Return [x, y] of the center of cell containing provided text 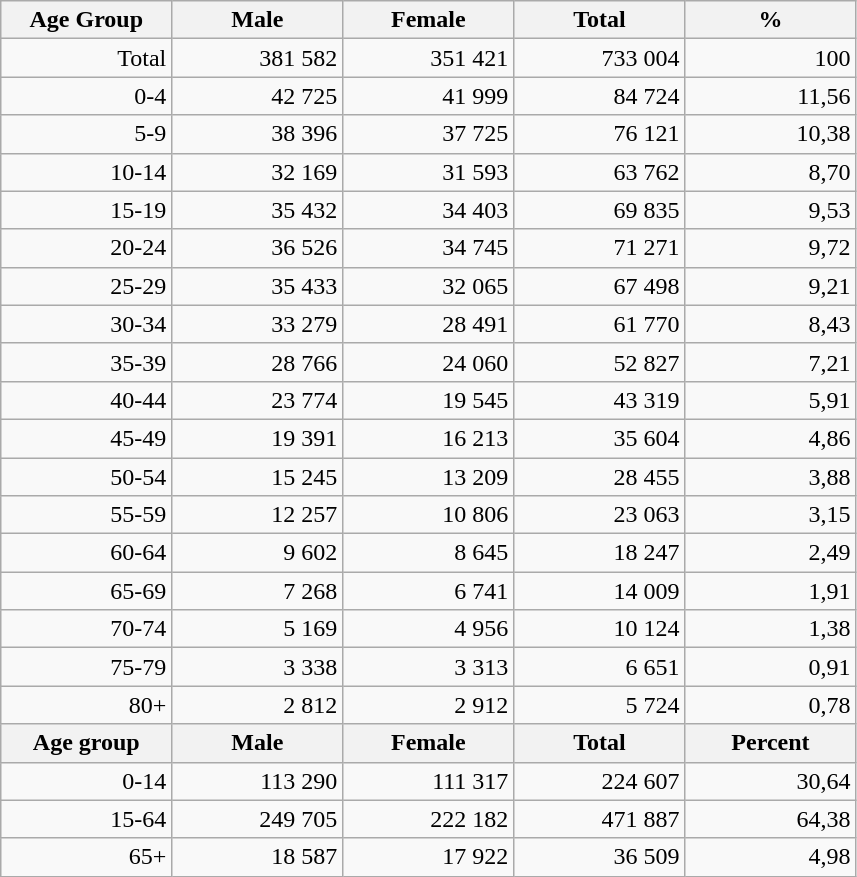
7 268 [258, 591]
18 587 [258, 857]
32 169 [258, 172]
14 009 [600, 591]
1,38 [770, 629]
19 391 [258, 438]
69 835 [600, 210]
3,15 [770, 515]
Age group [86, 743]
5 724 [600, 705]
3,88 [770, 477]
60-64 [86, 553]
113 290 [258, 781]
55-59 [86, 515]
9,53 [770, 210]
5-9 [86, 134]
Percent [770, 743]
41 999 [428, 96]
2 912 [428, 705]
30-34 [86, 324]
100 [770, 58]
224 607 [600, 781]
4,86 [770, 438]
15-19 [86, 210]
80+ [86, 705]
12 257 [258, 515]
35-39 [86, 362]
13 209 [428, 477]
20-24 [86, 248]
222 182 [428, 819]
% [770, 20]
8,43 [770, 324]
2 812 [258, 705]
10,38 [770, 134]
4 956 [428, 629]
71 271 [600, 248]
33 279 [258, 324]
70-74 [86, 629]
25-29 [86, 286]
23 774 [258, 400]
64,38 [770, 819]
43 319 [600, 400]
36 526 [258, 248]
42 725 [258, 96]
11,56 [770, 96]
28 455 [600, 477]
0-4 [86, 96]
15-64 [86, 819]
34 403 [428, 210]
15 245 [258, 477]
9,21 [770, 286]
9 602 [258, 553]
28 766 [258, 362]
45-49 [86, 438]
5 169 [258, 629]
8 645 [428, 553]
76 121 [600, 134]
471 887 [600, 819]
52 827 [600, 362]
63 762 [600, 172]
37 725 [428, 134]
3 313 [428, 667]
351 421 [428, 58]
23 063 [600, 515]
75-79 [86, 667]
84 724 [600, 96]
249 705 [258, 819]
733 004 [600, 58]
5,91 [770, 400]
6 651 [600, 667]
40-44 [86, 400]
35 433 [258, 286]
111 317 [428, 781]
67 498 [600, 286]
10 124 [600, 629]
34 745 [428, 248]
30,64 [770, 781]
65-69 [86, 591]
19 545 [428, 400]
32 065 [428, 286]
61 770 [600, 324]
24 060 [428, 362]
0-14 [86, 781]
1,91 [770, 591]
Age Group [86, 20]
31 593 [428, 172]
8,70 [770, 172]
65+ [86, 857]
16 213 [428, 438]
36 509 [600, 857]
38 396 [258, 134]
35 604 [600, 438]
17 922 [428, 857]
6 741 [428, 591]
0,91 [770, 667]
35 432 [258, 210]
381 582 [258, 58]
9,72 [770, 248]
4,98 [770, 857]
18 247 [600, 553]
2,49 [770, 553]
0,78 [770, 705]
28 491 [428, 324]
50-54 [86, 477]
3 338 [258, 667]
7,21 [770, 362]
10 806 [428, 515]
10-14 [86, 172]
